Determine the [X, Y] coordinate at the center of the cell enclosing the given text.  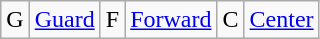
Forward [171, 20]
F [112, 20]
G [15, 20]
Center [282, 20]
Guard [64, 20]
C [230, 20]
